Search for the cell housing the specified text and yield its (x, y) center coordinate. 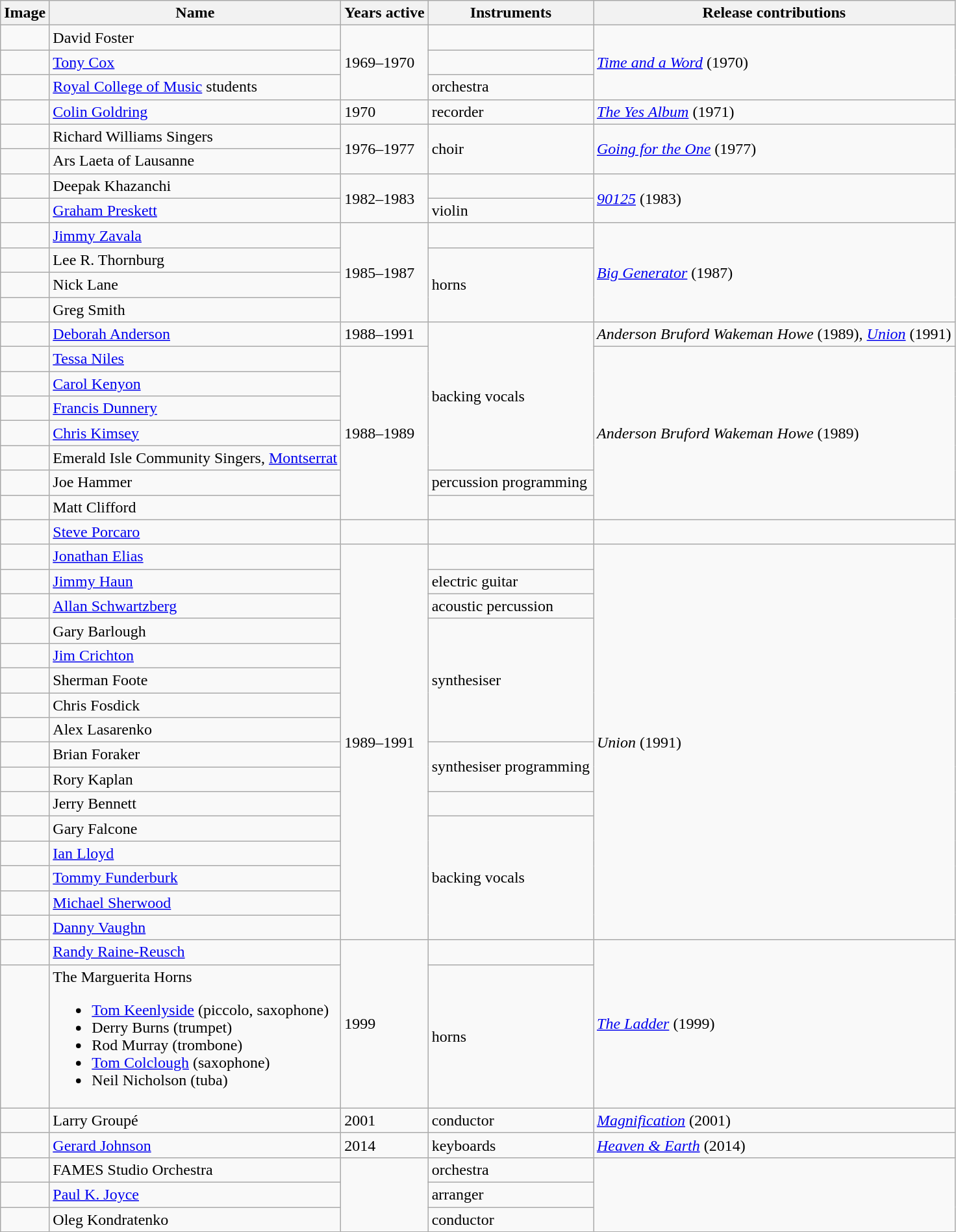
acoustic percussion (510, 606)
Anderson Bruford Wakeman Howe (1989), Union (1991) (774, 334)
1989–1991 (384, 742)
Sherman Foote (195, 680)
Steve Porcaro (195, 532)
1976–1977 (384, 149)
Joe Hammer (195, 483)
Heaven & Earth (2014) (774, 1145)
electric guitar (510, 581)
Image (25, 13)
Richard Williams Singers (195, 136)
Jimmy Zavala (195, 235)
Oleg Kondratenko (195, 1219)
2014 (384, 1145)
Ars Laeta of Lausanne (195, 161)
Matt Clifford (195, 507)
1988–1991 (384, 334)
Jerry Bennett (195, 804)
1988–1989 (384, 433)
Alex Lasarenko (195, 730)
Jimmy Haun (195, 581)
Jonathan Elias (195, 557)
Danny Vaughn (195, 927)
Release contributions (774, 13)
Ian Lloyd (195, 853)
90125 (1983) (774, 198)
arranger (510, 1194)
Rory Kaplan (195, 779)
Years active (384, 13)
1970 (384, 112)
Gary Falcone (195, 829)
percussion programming (510, 483)
choir (510, 149)
Allan Schwartzberg (195, 606)
Instruments (510, 13)
Royal College of Music students (195, 87)
Anderson Bruford Wakeman Howe (1989) (774, 433)
Chris Kimsey (195, 433)
Deborah Anderson (195, 334)
Carol Kenyon (195, 384)
Magnification (2001) (774, 1120)
Colin Goldring (195, 112)
synthesiser (510, 680)
synthesiser programming (510, 767)
1969–1970 (384, 62)
Michael Sherwood (195, 903)
Larry Groupé (195, 1120)
1982–1983 (384, 198)
David Foster (195, 38)
Tessa Niles (195, 359)
FAMES Studio Orchestra (195, 1170)
Big Generator (1987) (774, 272)
2001 (384, 1120)
Chris Fosdick (195, 705)
1985–1987 (384, 272)
Gary Barlough (195, 631)
recorder (510, 112)
Francis Dunnery (195, 409)
Jim Crichton (195, 655)
The Ladder (1999) (774, 1024)
Graham Preskett (195, 210)
keyboards (510, 1145)
Deepak Khazanchi (195, 186)
Paul K. Joyce (195, 1194)
Gerard Johnson (195, 1145)
Union (1991) (774, 742)
Going for the One (1977) (774, 149)
Lee R. Thornburg (195, 260)
Time and a Word (1970) (774, 62)
violin (510, 210)
Brian Foraker (195, 755)
1999 (384, 1024)
Tommy Funderburk (195, 878)
The Marguerita HornsTom Keenlyside (piccolo, saxophone)Derry Burns (trumpet)Rod Murray (trombone)Tom Colclough (saxophone)Neil Nicholson (tuba) (195, 1037)
Name (195, 13)
Tony Cox (195, 62)
Randy Raine-Reusch (195, 952)
Emerald Isle Community Singers, Montserrat (195, 458)
Greg Smith (195, 310)
Nick Lane (195, 284)
The Yes Album (1971) (774, 112)
